Find where the given text appears and provide that cell's center as [X, Y] coordinate. 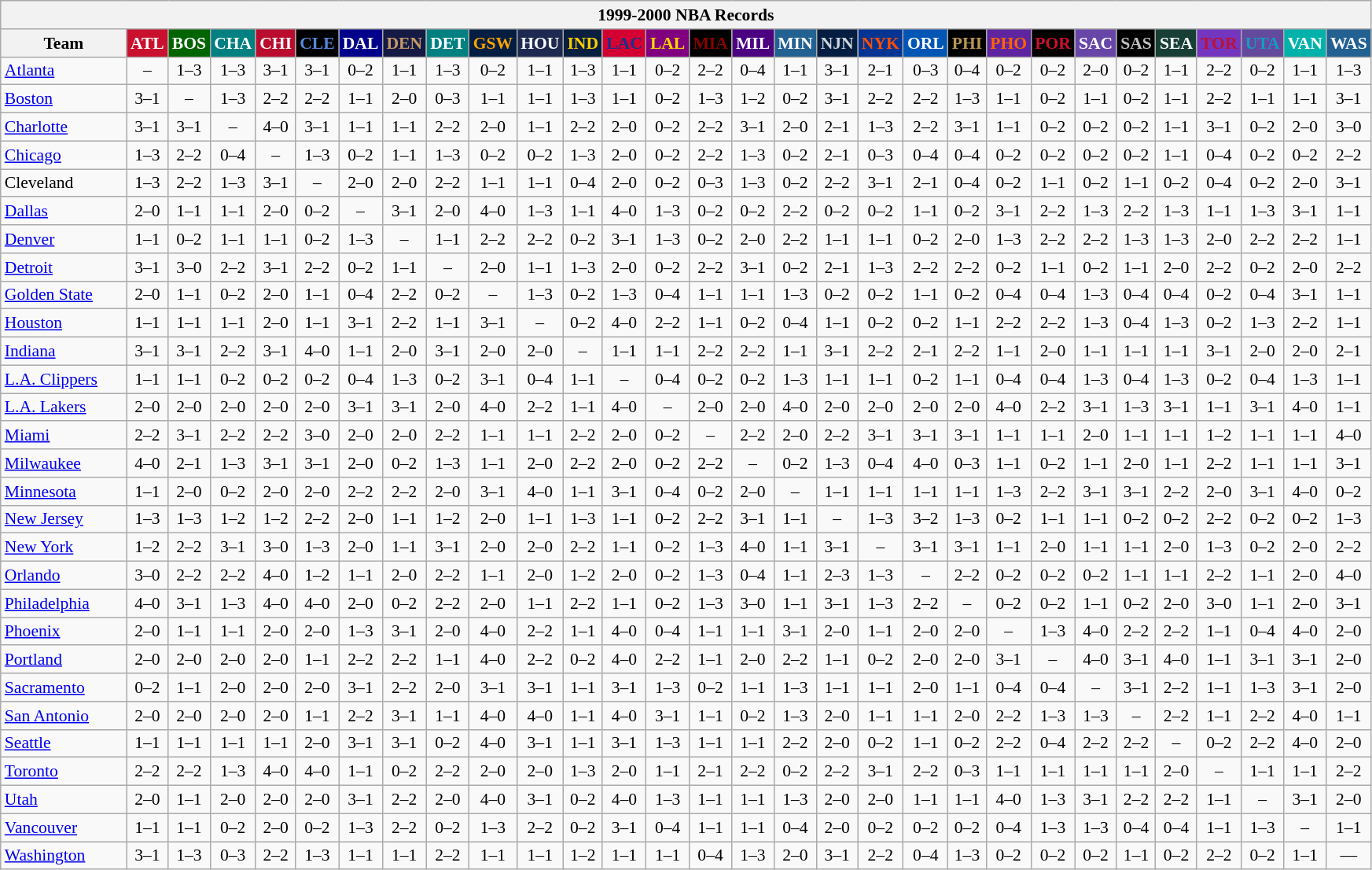
SAS [1136, 43]
UTA [1263, 43]
— [1349, 856]
LAL [668, 43]
WAS [1349, 43]
2–3 [837, 576]
GSW [494, 43]
Dallas [64, 212]
Toronto [64, 772]
Golden State [64, 295]
Sacramento [64, 688]
PHI [967, 43]
SEA [1176, 43]
Atlanta [64, 71]
Houston [64, 323]
Team [64, 43]
New Jersey [64, 519]
Charlotte [64, 127]
Vancouver [64, 828]
MIA [710, 43]
1999-2000 NBA Records [686, 15]
Utah [64, 800]
Boston [64, 99]
Miami [64, 436]
Denver [64, 239]
MIN [795, 43]
San Antonio [64, 716]
L.A. Clippers [64, 379]
Seattle [64, 743]
TOR [1219, 43]
Indiana [64, 352]
MIL [753, 43]
ORL [926, 43]
Detroit [64, 267]
LAC [624, 43]
NJN [837, 43]
PHO [1008, 43]
CLE [318, 43]
Milwaukee [64, 463]
Orlando [64, 576]
DEN [404, 43]
BOS [189, 43]
Chicago [64, 155]
HOU [539, 43]
New York [64, 547]
Washington [64, 856]
POR [1053, 43]
Cleveland [64, 183]
VAN [1305, 43]
CHA [233, 43]
DET [448, 43]
L.A. Lakers [64, 407]
Minnesota [64, 492]
IND [583, 43]
Phoenix [64, 632]
SAC [1096, 43]
Philadelphia [64, 603]
3–2 [926, 519]
Portland [64, 660]
CHI [275, 43]
ATL [148, 43]
NYK [881, 43]
DAL [361, 43]
